For the text-containing cell, return its midpoint in [x, y] coordinate format. 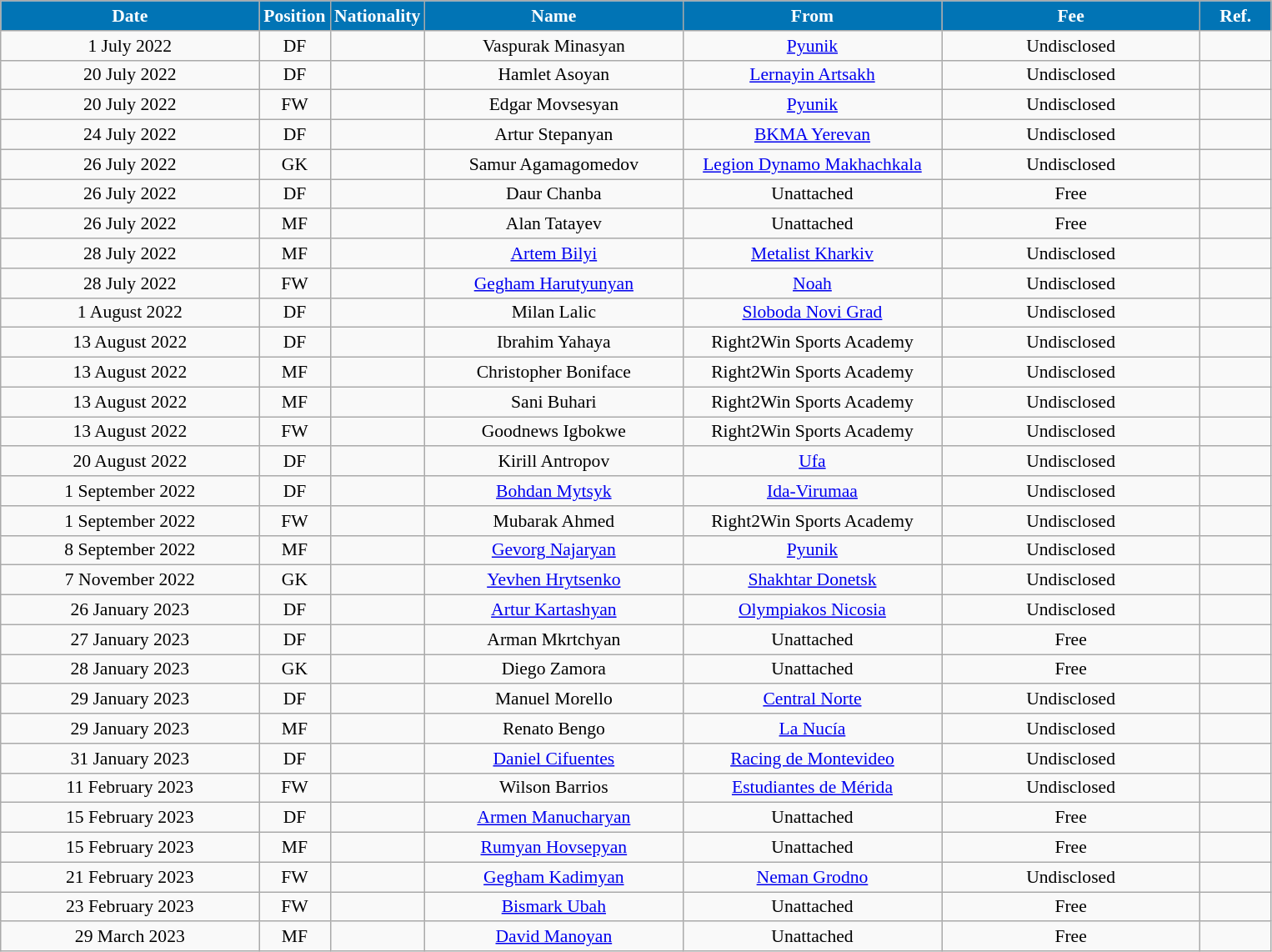
Noah [812, 283]
1 July 2022 [130, 46]
Ibrahim Yahaya [553, 343]
Shakhtar Donetsk [812, 580]
11 February 2023 [130, 788]
Arman Mkrtchyan [553, 639]
Legion Dynamo Makhachkala [812, 164]
Date [130, 16]
Estudiantes de Mérida [812, 788]
Rumyan Hovsepyan [553, 848]
Mubarak Ahmed [553, 521]
Armen Manucharyan [553, 818]
Sloboda Novi Grad [812, 313]
Racing de Montevideo [812, 759]
Yevhen Hrytsenko [553, 580]
Name [553, 16]
1 August 2022 [130, 313]
Samur Agamagomedov [553, 164]
Daniel Cifuentes [553, 759]
Bohdan Mytsyk [553, 491]
Artur Stepanyan [553, 135]
28 January 2023 [130, 669]
David Manoyan [553, 937]
20 August 2022 [130, 462]
Edgar Movsesyan [553, 105]
Ufa [812, 462]
Gegham Harutyunyan [553, 283]
Christopher Boniface [553, 373]
31 January 2023 [130, 759]
Central Norte [812, 699]
Neman Grodno [812, 877]
La Nucía [812, 729]
Milan Lalic [553, 313]
23 February 2023 [130, 907]
Ref. [1235, 16]
Artem Bilyi [553, 253]
BKMA Yerevan [812, 135]
26 January 2023 [130, 610]
Alan Tatayev [553, 224]
Daur Chanba [553, 194]
From [812, 16]
Wilson Barrios [553, 788]
27 January 2023 [130, 639]
Nationality [377, 16]
Ida-Virumaa [812, 491]
Renato Bengo [553, 729]
Sani Buhari [553, 402]
Vaspurak Minasyan [553, 46]
29 March 2023 [130, 937]
Bismark Ubah [553, 907]
Gegham Kadimyan [553, 877]
Goodnews Igbokwe [553, 432]
Position [295, 16]
Manuel Morello [553, 699]
24 July 2022 [130, 135]
Hamlet Asoyan [553, 75]
8 September 2022 [130, 550]
Fee [1071, 16]
Artur Kartashyan [553, 610]
Diego Zamora [553, 669]
Gevorg Najaryan [553, 550]
Metalist Kharkiv [812, 253]
21 February 2023 [130, 877]
Kirill Antropov [553, 462]
7 November 2022 [130, 580]
Olympiakos Nicosia [812, 610]
Lernayin Artsakh [812, 75]
